Identify which cell holds the provided text, then report its [x, y] central coordinate. 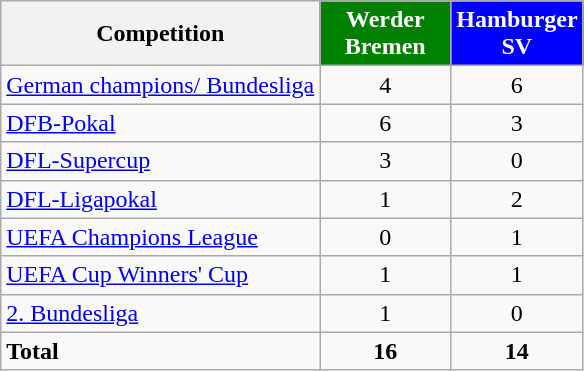
Competition [160, 34]
Hamburger SV [517, 34]
UEFA Cup Winners' Cup [160, 275]
UEFA Champions League [160, 237]
14 [517, 351]
DFL-Supercup [160, 161]
Werder Bremen [386, 34]
DFB-Pokal [160, 123]
16 [386, 351]
2 [517, 199]
DFL-Ligapokal [160, 199]
2. Bundesliga [160, 313]
German champions/ Bundesliga [160, 85]
4 [386, 85]
Total [160, 351]
